Capture the cell that displays the provided text and extract its [x, y] central coordinate. 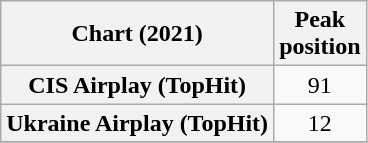
91 [320, 85]
CIS Airplay (TopHit) [138, 85]
12 [320, 123]
Peakposition [320, 34]
Chart (2021) [138, 34]
Ukraine Airplay (TopHit) [138, 123]
